Find where the given text appears and provide that cell's center as (x, y) coordinate. 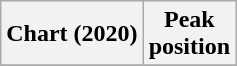
Chart (2020) (72, 34)
Peakposition (189, 34)
